Detect which cell encompasses the target text, then output its [X, Y] center coordinate. 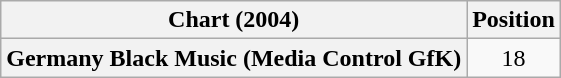
Position [514, 20]
Chart (2004) [234, 20]
Germany Black Music (Media Control GfK) [234, 58]
18 [514, 58]
